Detect which cell encompasses the target text, then output its [X, Y] center coordinate. 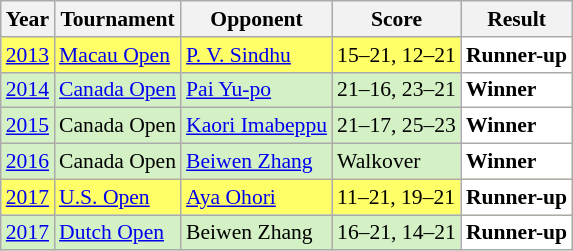
Pai Yu-po [256, 90]
11–21, 19–21 [396, 197]
U.S. Open [118, 197]
Opponent [256, 19]
Score [396, 19]
21–17, 25–23 [396, 126]
2016 [28, 162]
2013 [28, 55]
15–21, 12–21 [396, 55]
Result [516, 19]
16–21, 14–21 [396, 233]
P. V. Sindhu [256, 55]
Kaori Imabeppu [256, 126]
21–16, 23–21 [396, 90]
Aya Ohori [256, 197]
Dutch Open [118, 233]
Year [28, 19]
Macau Open [118, 55]
2014 [28, 90]
Tournament [118, 19]
2015 [28, 126]
Walkover [396, 162]
